Locate the cell with the specified text and output its [x, y] center coordinate. 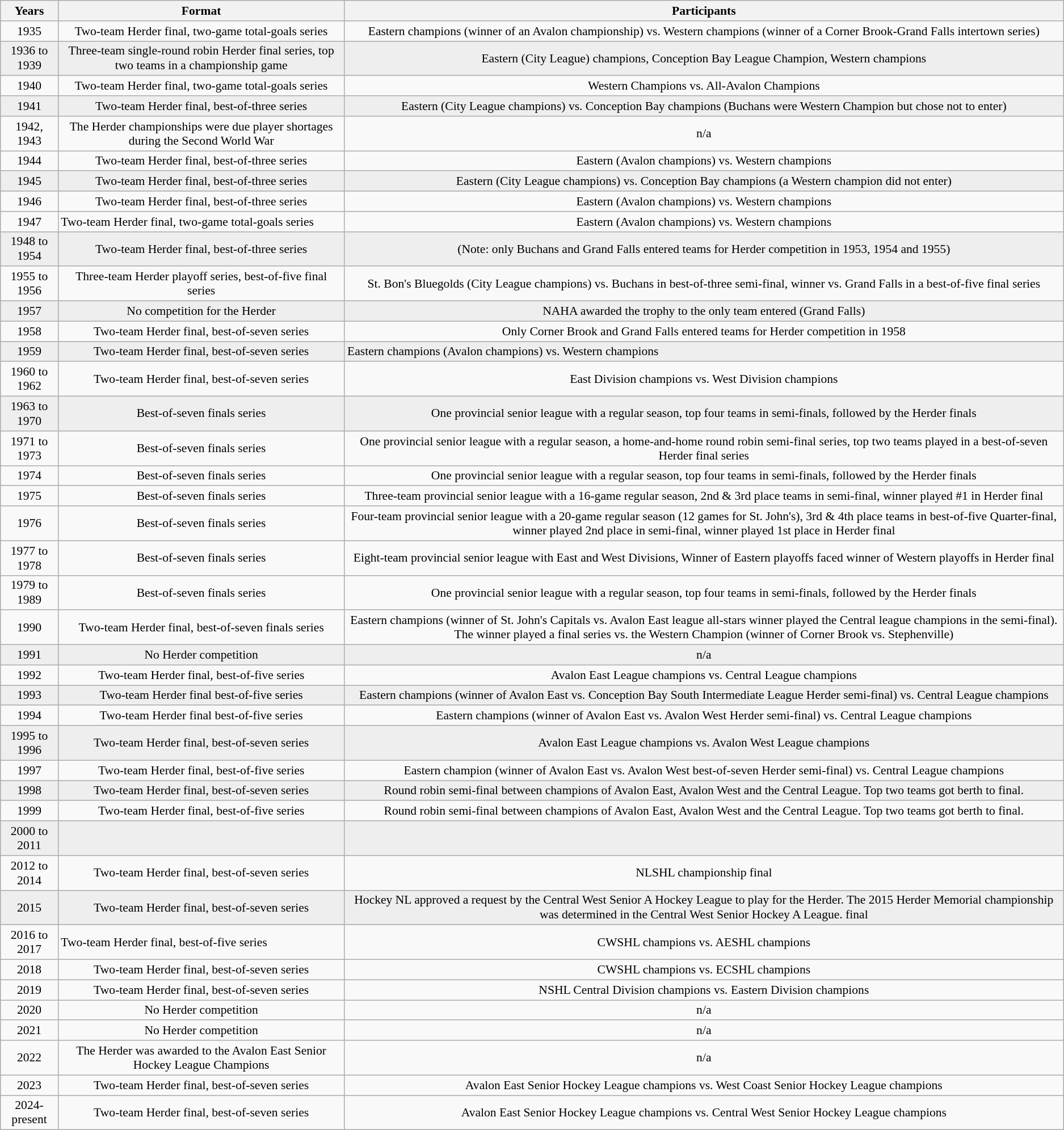
The Herder championships were due player shortages during the Second World War [201, 134]
Avalon East Senior Hockey League champions vs. Central West Senior Hockey League champions [704, 1113]
1977 to 1978 [30, 558]
1946 [30, 201]
1975 [30, 496]
2022 [30, 1057]
1995 to 1996 [30, 743]
1935 [30, 31]
Eastern champion (winner of Avalon East vs. Avalon West best-of-seven Herder semi-final) vs. Central League champions [704, 770]
Eastern (City League champions) vs. Conception Bay champions (a Western champion did not enter) [704, 182]
Only Corner Brook and Grand Falls entered teams for Herder competition in 1958 [704, 331]
1993 [30, 695]
Three-team Herder playoff series, best-of-five final series [201, 284]
CWSHL champions vs. ECSHL champions [704, 970]
NLSHL championship final [704, 872]
The Herder was awarded to the Avalon East Senior Hockey League Champions [201, 1057]
Three-team single-round robin Herder final series, top two teams in a championship game [201, 58]
1947 [30, 222]
Avalon East League champions vs. Avalon West League champions [704, 743]
2016 to 2017 [30, 943]
2020 [30, 1010]
1958 [30, 331]
1999 [30, 811]
1941 [30, 106]
2000 to 2011 [30, 838]
1940 [30, 86]
1994 [30, 716]
Eastern champions (winner of Avalon East vs. Avalon West Herder semi-final) vs. Central League champions [704, 716]
2021 [30, 1031]
Avalon East Senior Hockey League champions vs. West Coast Senior Hockey League champions [704, 1085]
2019 [30, 990]
Avalon East League champions vs. Central League champions [704, 675]
Years [30, 11]
1942, 1943 [30, 134]
Three-team provincial senior league with a 16-game regular season, 2nd & 3rd place teams in semi-final, winner played #1 in Herder final [704, 496]
NSHL Central Division champions vs. Eastern Division champions [704, 990]
1955 to 1956 [30, 284]
CWSHL champions vs. AESHL champions [704, 943]
1945 [30, 182]
NAHA awarded the trophy to the only team entered (Grand Falls) [704, 311]
Eight-team provincial senior league with East and West Divisions, Winner of Eastern playoffs faced winner of Western playoffs in Herder final [704, 558]
1963 to 1970 [30, 414]
1991 [30, 655]
1997 [30, 770]
Eastern (City League champions) vs. Conception Bay champions (Buchans were Western Champion but chose not to enter) [704, 106]
1979 to 1989 [30, 592]
No competition for the Herder [201, 311]
1948 to 1954 [30, 248]
1960 to 1962 [30, 379]
Eastern champions (winner of an Avalon championship) vs. Western champions (winner of a Corner Brook-Grand Falls intertown series) [704, 31]
2018 [30, 970]
2023 [30, 1085]
East Division champions vs. West Division champions [704, 379]
Format [201, 11]
Western Champions vs. All-Avalon Champions [704, 86]
2012 to 2014 [30, 872]
1957 [30, 311]
(Note: only Buchans and Grand Falls entered teams for Herder competition in 1953, 1954 and 1955) [704, 248]
1971 to 1973 [30, 448]
1974 [30, 476]
1998 [30, 791]
1990 [30, 627]
Eastern (City League) champions, Conception Bay League Champion, Western champions [704, 58]
St. Bon's Bluegolds (City League champions) vs. Buchans in best-of-three semi-final, winner vs. Grand Falls in a best-of-five final series [704, 284]
Two-team Herder final, best-of-seven finals series [201, 627]
1944 [30, 161]
1959 [30, 352]
Participants [704, 11]
1992 [30, 675]
Eastern champions (winner of Avalon East vs. Conception Bay South Intermediate League Herder semi-final) vs. Central League champions [704, 695]
2015 [30, 908]
2024-present [30, 1113]
1976 [30, 523]
1936 to 1939 [30, 58]
Eastern champions (Avalon champions) vs. Western champions [704, 352]
